From the cell containing the given text, extract its center point as [X, Y] coordinate. 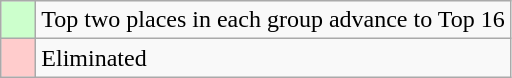
Top two places in each group advance to Top 16 [273, 20]
Eliminated [273, 58]
